Scan for the cell matching the given text and deliver its (x, y) coordinate at center. 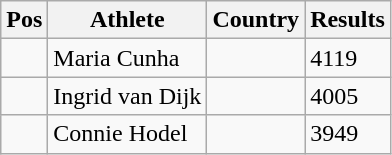
Ingrid van Dijk (128, 96)
Results (348, 20)
Country (256, 20)
3949 (348, 134)
4119 (348, 58)
4005 (348, 96)
Connie Hodel (128, 134)
Pos (24, 20)
Athlete (128, 20)
Maria Cunha (128, 58)
